Detect which cell encompasses the target text, then output its [X, Y] center coordinate. 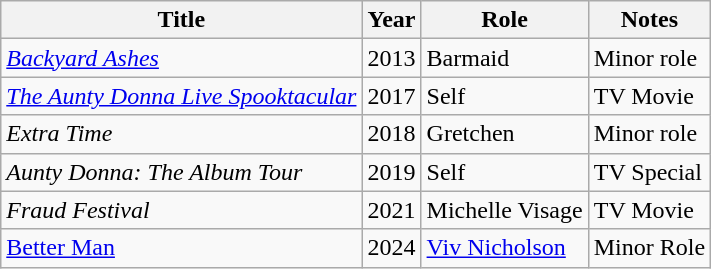
Backyard Ashes [182, 58]
Gretchen [504, 134]
2018 [392, 134]
Title [182, 20]
2024 [392, 248]
2021 [392, 210]
2013 [392, 58]
2019 [392, 172]
TV Special [649, 172]
Extra Time [182, 134]
Viv Nicholson [504, 248]
Role [504, 20]
Aunty Donna: The Album Tour [182, 172]
2017 [392, 96]
Fraud Festival [182, 210]
Michelle Visage [504, 210]
The Aunty Donna Live Spooktacular [182, 96]
Better Man [182, 248]
Year [392, 20]
Barmaid [504, 58]
Minor Role [649, 248]
Notes [649, 20]
